Pinpoint the cell where the given text exists, returning its (X, Y) midpoint coordinate. 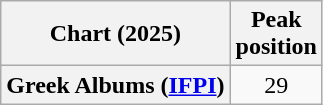
Greek Albums (IFPI) (116, 85)
Peakposition (276, 34)
Chart (2025) (116, 34)
29 (276, 85)
